Extract the (X, Y) coordinate from the center of the cell holding the provided text.  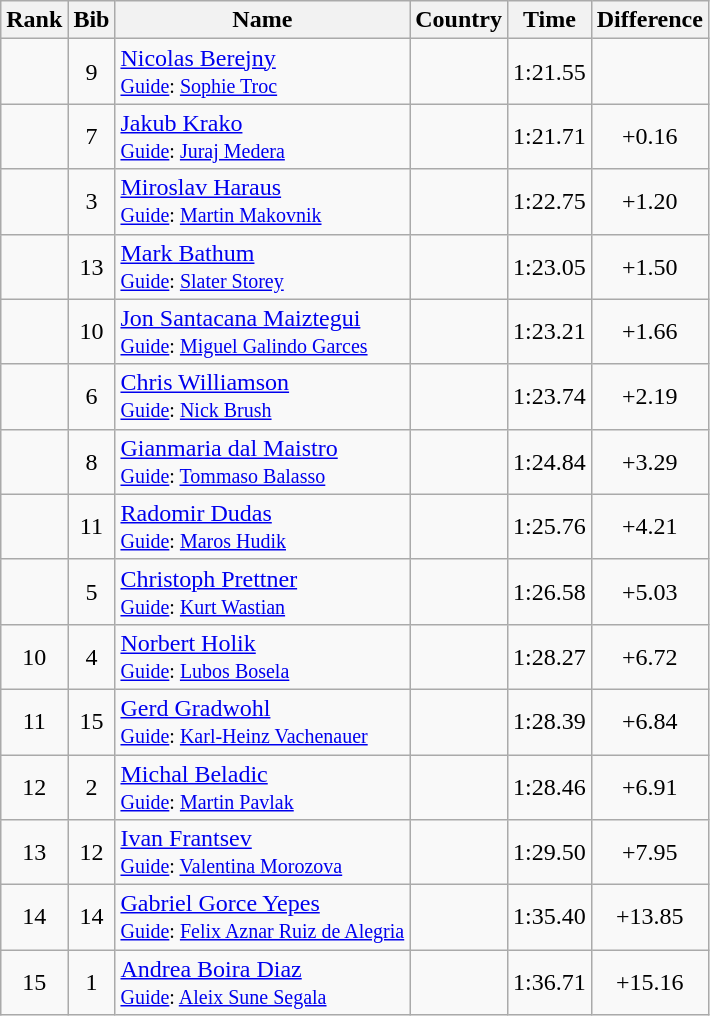
1:28.27 (549, 656)
1:22.75 (549, 202)
+7.95 (650, 852)
Gabriel Gorce YepesGuide: Felix Aznar Ruiz de Alegria (262, 918)
Gerd GradwohlGuide: Karl-Heinz Vachenauer (262, 722)
1:29.50 (549, 852)
+6.84 (650, 722)
Michal BeladicGuide: Martin Pavlak (262, 786)
3 (92, 202)
+13.85 (650, 918)
7 (92, 136)
Country (459, 20)
8 (92, 462)
1:35.40 (549, 918)
1:24.84 (549, 462)
Chris WilliamsonGuide: Nick Brush (262, 396)
Difference (650, 20)
1:28.46 (549, 786)
+5.03 (650, 592)
Ivan FrantsevGuide: Valentina Morozova (262, 852)
+6.91 (650, 786)
1:25.76 (549, 526)
+1.50 (650, 266)
Nicolas BerejnyGuide: Sophie Troc (262, 72)
1 (92, 982)
Jakub KrakoGuide: Juraj Medera (262, 136)
1:23.21 (549, 332)
+1.20 (650, 202)
1:26.58 (549, 592)
Bib (92, 20)
Name (262, 20)
Radomir DudasGuide: Maros Hudik (262, 526)
Christoph PrettnerGuide: Kurt Wastian (262, 592)
1:23.05 (549, 266)
Rank (34, 20)
Mark BathumGuide: Slater Storey (262, 266)
6 (92, 396)
Andrea Boira DiazGuide: Aleix Sune Segala (262, 982)
2 (92, 786)
Miroslav HarausGuide: Martin Makovnik (262, 202)
5 (92, 592)
Jon Santacana MaizteguiGuide: Miguel Galindo Garces (262, 332)
1:21.55 (549, 72)
+15.16 (650, 982)
+3.29 (650, 462)
+6.72 (650, 656)
4 (92, 656)
9 (92, 72)
1:23.74 (549, 396)
+4.21 (650, 526)
1:36.71 (549, 982)
+1.66 (650, 332)
1:21.71 (549, 136)
+0.16 (650, 136)
+2.19 (650, 396)
Time (549, 20)
Gianmaria dal MaistroGuide: Tommaso Balasso (262, 462)
1:28.39 (549, 722)
Norbert HolikGuide: Lubos Bosela (262, 656)
